Detect which cell encompasses the target text, then output its [X, Y] center coordinate. 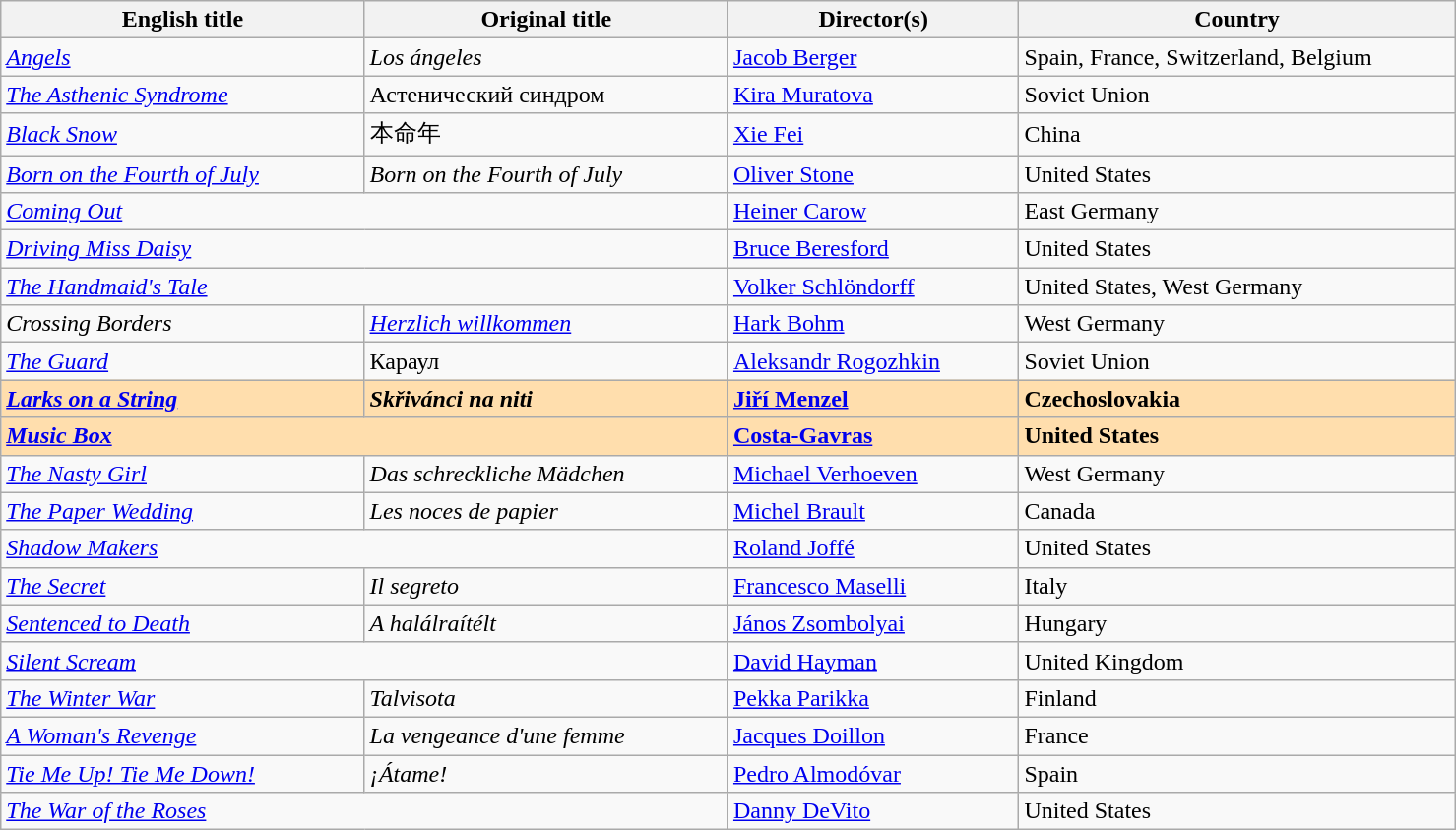
The Handmaid's Tale [364, 287]
Kira Muratova [872, 95]
Music Box [364, 436]
Driving Miss Daisy [364, 249]
United Kingdom [1236, 661]
Los ángeles [545, 57]
Xie Fei [872, 134]
¡Átame! [545, 773]
The Guard [183, 361]
Country [1236, 20]
English title [183, 20]
Tie Me Up! Tie Me Down! [183, 773]
Das schreckliche Mädchen [545, 474]
United States, West Germany [1236, 287]
Bruce Beresford [872, 249]
Michael Verhoeven [872, 474]
Les noces de papier [545, 511]
La vengeance d'une femme [545, 735]
Hungary [1236, 623]
Караул [545, 361]
David Hayman [872, 661]
Hark Bohm [872, 324]
Spain [1236, 773]
Coming Out [364, 212]
Canada [1236, 511]
The Secret [183, 586]
本命年 [545, 134]
Herzlich willkommen [545, 324]
France [1236, 735]
The Asthenic Syndrome [183, 95]
Francesco Maselli [872, 586]
A Woman's Revenge [183, 735]
Jacob Berger [872, 57]
Michel Brault [872, 511]
Volker Schlöndorff [872, 287]
Talvisota [545, 698]
Finland [1236, 698]
Larks on a String [183, 399]
The Paper Wedding [183, 511]
China [1236, 134]
Jiří Menzel [872, 399]
Jacques Doillon [872, 735]
Costa-Gavras [872, 436]
Silent Scream [364, 661]
Black Snow [183, 134]
Crossing Borders [183, 324]
Heiner Carow [872, 212]
Sentenced to Death [183, 623]
Original title [545, 20]
János Zsombolyai [872, 623]
Spain, France, Switzerland, Belgium [1236, 57]
The War of the Roses [364, 811]
Pekka Parikka [872, 698]
A halálraítélt [545, 623]
Астенический синдром [545, 95]
Italy [1236, 586]
Pedro Almodóvar [872, 773]
East Germany [1236, 212]
Roland Joffé [872, 548]
Angels [183, 57]
Director(s) [872, 20]
Danny DeVito [872, 811]
Aleksandr Rogozhkin [872, 361]
The Nasty Girl [183, 474]
Skřivánci na niti [545, 399]
Il segreto [545, 586]
Czechoslovakia [1236, 399]
Oliver Stone [872, 174]
Shadow Makers [364, 548]
The Winter War [183, 698]
